Find where the given text appears and provide that cell's center as (X, Y) coordinate. 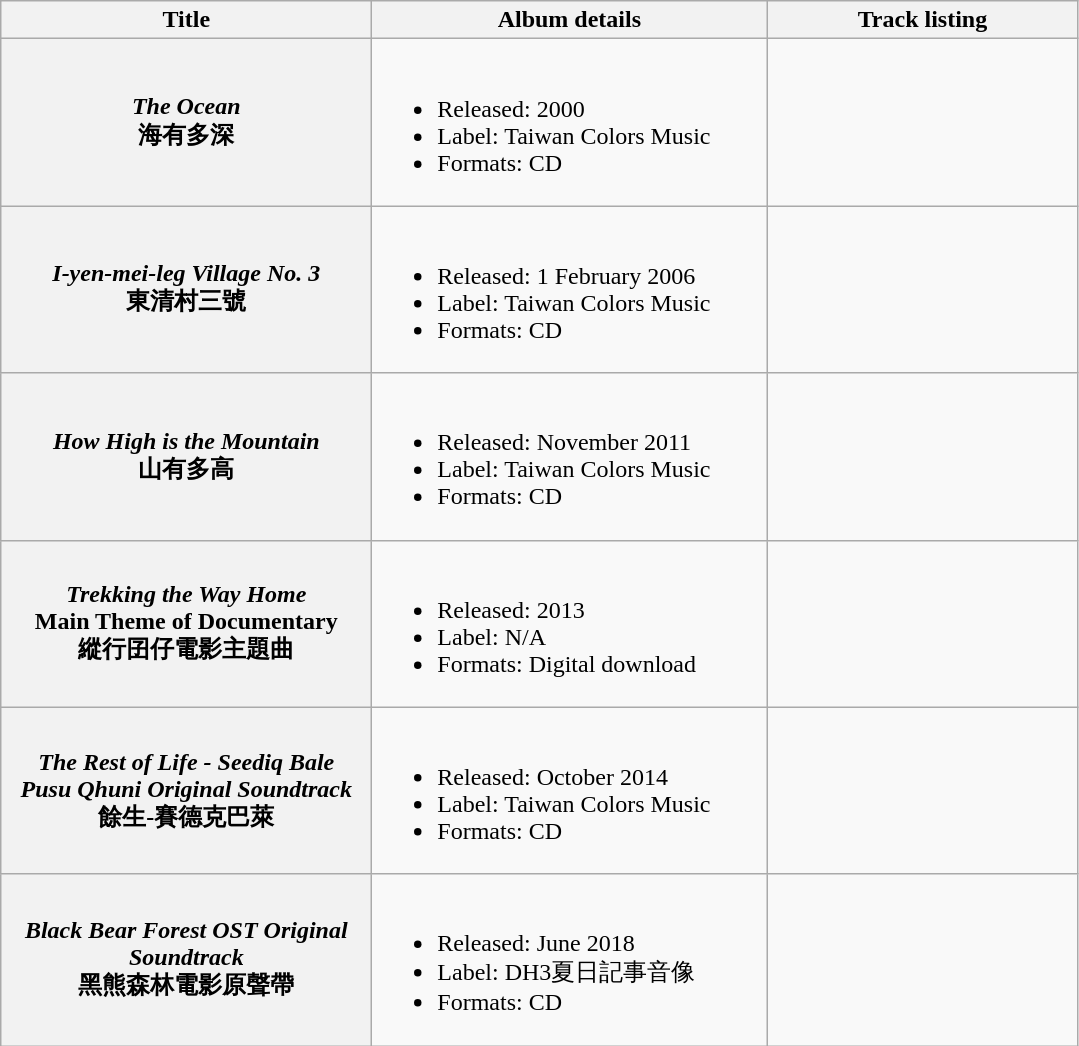
Released: 1 February 2006Label: Taiwan Colors MusicFormats: CD (570, 290)
Released: June 2018Label: DH3夏日記事音像Formats: CD (570, 960)
Title (186, 20)
Released: 2000Label: Taiwan Colors MusicFormats: CD (570, 122)
Trekking the Way HomeMain Theme of Documentary縱行囝仔電影主題曲 (186, 624)
Black Bear Forest OST Original Soundtrack黑熊森林電影原聲帶 (186, 960)
Track listing (922, 20)
The Ocean海有多深 (186, 122)
Released: 2013Label: N/AFormats: Digital download (570, 624)
Album details (570, 20)
Released: October 2014Label: Taiwan Colors MusicFormats: CD (570, 790)
How High is the Mountain山有多高 (186, 456)
Released: November 2011Label: Taiwan Colors MusicFormats: CD (570, 456)
The Rest of Life - Seediq BalePusu Qhuni Original Soundtrack餘生-賽德克巴萊 (186, 790)
I-yen-mei-leg Village No. 3 東清村三號 (186, 290)
